Provide the (x, y) coordinate of the cell's center where the given text is located.  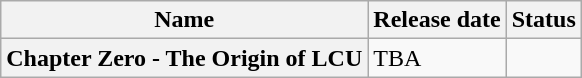
Status (544, 20)
Chapter Zero - The Origin of LCU (184, 58)
TBA (437, 58)
Name (184, 20)
Release date (437, 20)
